Extract the [X, Y] coordinate from the center of the cell holding the provided text.  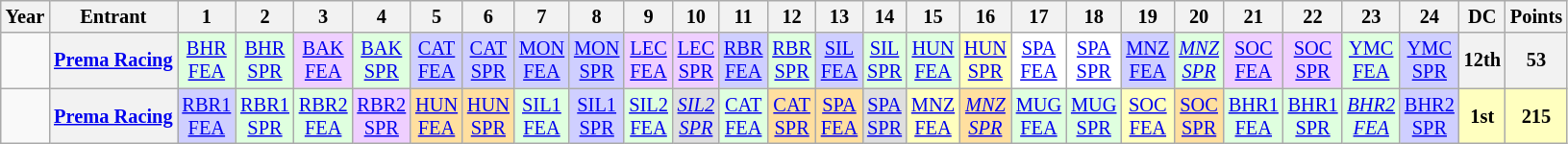
SIL1FEA [542, 116]
14 [884, 16]
3 [323, 16]
YMCSPR [1430, 60]
11 [743, 16]
24 [1430, 16]
Points [1536, 16]
RBR2SPR [381, 116]
MONSPR [596, 60]
7 [542, 16]
1 [206, 16]
SILSPR [884, 60]
2 [265, 16]
BHR1FEA [1254, 116]
215 [1536, 116]
MONFEA [542, 60]
RBR2FEA [323, 116]
LECSPR [696, 60]
SILFEA [839, 60]
23 [1371, 16]
BHR1SPR [1313, 116]
9 [648, 16]
19 [1148, 16]
SIL1SPR [596, 116]
5 [436, 16]
DC [1482, 16]
BAKFEA [323, 60]
22 [1313, 16]
BHRSPR [265, 60]
20 [1199, 16]
RBR1FEA [206, 116]
15 [933, 16]
BHRFEA [206, 60]
12th [1482, 60]
Entrant [113, 16]
SIL2SPR [696, 116]
8 [596, 16]
10 [696, 16]
YMCFEA [1371, 60]
RBR1SPR [265, 116]
18 [1094, 16]
MUGSPR [1094, 116]
LECFEA [648, 60]
16 [985, 16]
BAKSPR [381, 60]
RBRSPR [791, 60]
53 [1536, 60]
21 [1254, 16]
MUGFEA [1038, 116]
BHR2SPR [1430, 116]
12 [791, 16]
13 [839, 16]
BHR2FEA [1371, 116]
17 [1038, 16]
4 [381, 16]
Year [25, 16]
RBRFEA [743, 60]
SIL2FEA [648, 116]
6 [488, 16]
1st [1482, 116]
